Extract the [X, Y] coordinate from the center of the cell holding the provided text.  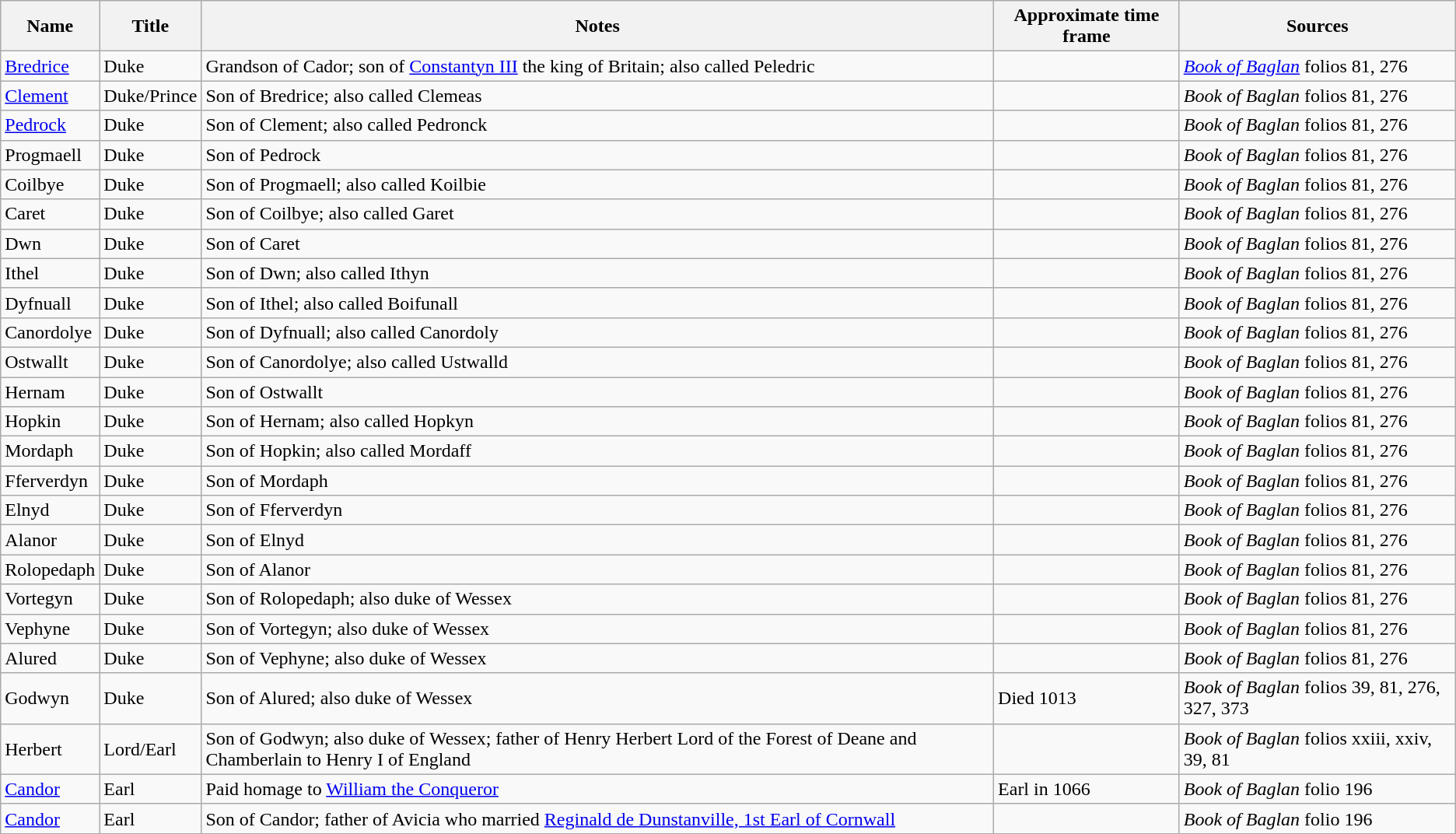
Hernam [50, 391]
Son of Canordolye; also called Ustwalld [597, 362]
Son of Vephyne; also duke of Wessex [597, 658]
Son of Mordaph [597, 481]
Vephyne [50, 629]
Son of Vortegyn; also duke of Wessex [597, 629]
Son of Dyfnuall; also called Canordoly [597, 332]
Rolopedaph [50, 569]
Died 1013 [1087, 699]
Elnyd [50, 510]
Son of Bredrice; also called Clemeas [597, 96]
Son of Ostwallt [597, 391]
Grandson of Cador; son of Constantyn III the king of Britain; also called Peledric [597, 66]
Son of Elnyd [597, 540]
Son of Godwyn; also duke of Wessex; father of Henry Herbert Lord of the Forest of Deane and Chamberlain to Henry I of England [597, 748]
Son of Ithel; also called Boifunall [597, 303]
Son of Caret [597, 244]
Lord/Earl [151, 748]
Earl in 1066 [1087, 789]
Son of Clement; also called Pedronck [597, 125]
Son of Fferverdyn [597, 510]
Progmaell [50, 155]
Son of Hopkin; also called Mordaff [597, 451]
Alanor [50, 540]
Canordolye [50, 332]
Herbert [50, 748]
Ithel [50, 273]
Mordaph [50, 451]
Caret [50, 214]
Dwn [50, 244]
Son of Coilbye; also called Garet [597, 214]
Son of Hernam; also called Hopkyn [597, 422]
Son of Candor; father of Avicia who married Reginald de Dunstanville, 1st Earl of Cornwall [597, 818]
Godwyn [50, 699]
Notes [597, 26]
Son of Dwn; also called Ithyn [597, 273]
Son of Pedrock [597, 155]
Son of Alured; also duke of Wessex [597, 699]
Alured [50, 658]
Name [50, 26]
Vortegyn [50, 599]
Title [151, 26]
Son of Alanor [597, 569]
Hopkin [50, 422]
Duke/Prince [151, 96]
Fferverdyn [50, 481]
Approximate time frame [1087, 26]
Coilbye [50, 184]
Pedrock [50, 125]
Clement [50, 96]
Son of Progmaell; also called Koilbie [597, 184]
Sources [1318, 26]
Dyfnuall [50, 303]
Book of Baglan folios 39, 81, 276, 327, 373 [1318, 699]
Book of Baglan folios xxiii, xxiv, 39, 81 [1318, 748]
Ostwallt [50, 362]
Paid homage to William the Conqueror [597, 789]
Son of Rolopedaph; also duke of Wessex [597, 599]
Bredrice [50, 66]
